Find where the given text appears and provide that cell's center as (x, y) coordinate. 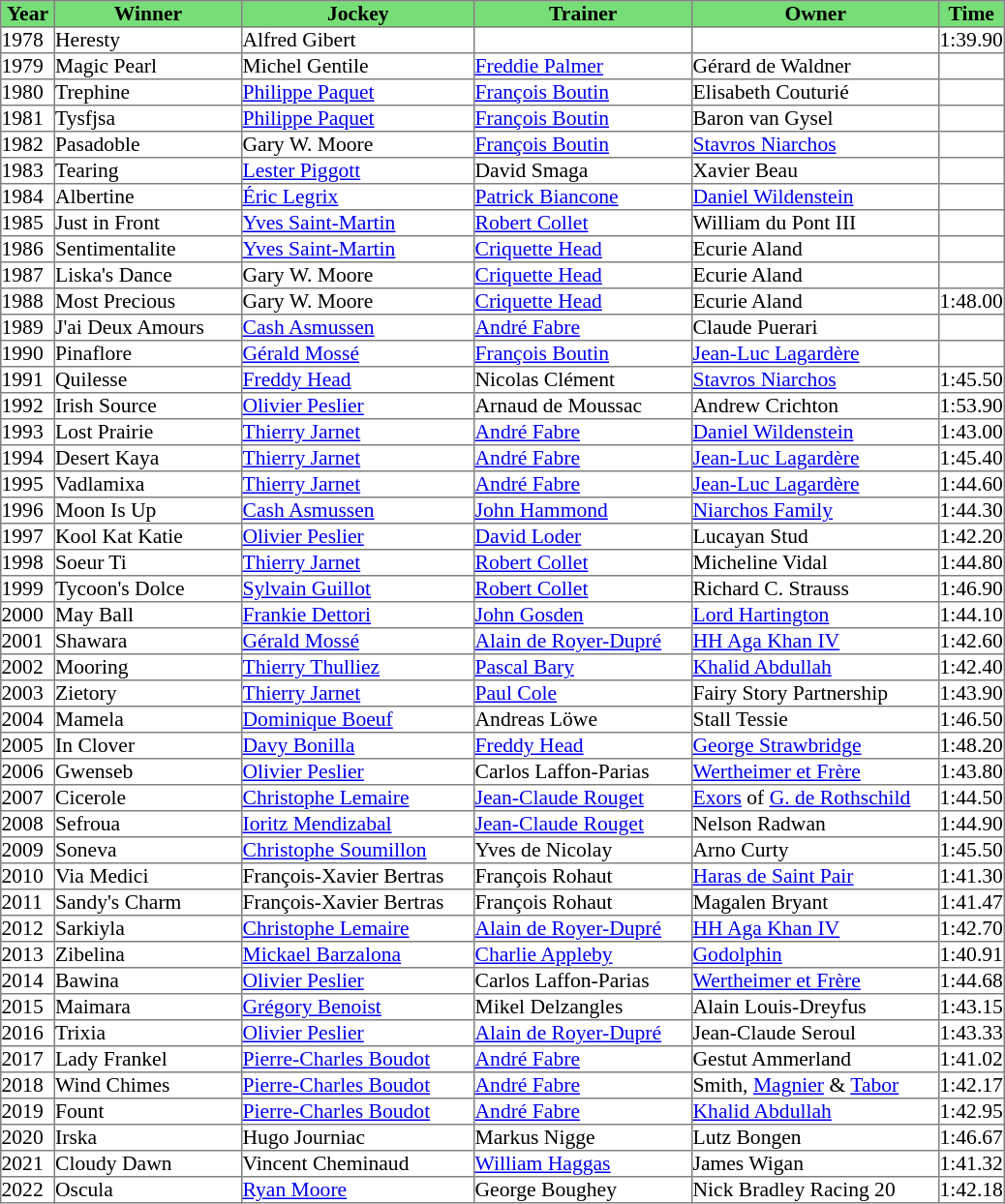
1:42.20 (972, 536)
1998 (28, 563)
Lord Hartington (815, 616)
2019 (28, 1111)
Sarkiyla (148, 929)
2015 (28, 1007)
1996 (28, 511)
1:41.30 (972, 877)
Nelson Radwan (815, 825)
Trixia (148, 1034)
Oscula (148, 1190)
Desert Kaya (148, 459)
Soeur Ti (148, 563)
Xavier Beau (815, 170)
1995 (28, 484)
2001 (28, 641)
1:39.90 (972, 41)
2020 (28, 1138)
David Smaga (583, 170)
Patrick Biancone (583, 197)
Vincent Cheminaud (358, 1163)
Year (28, 14)
Mickael Barzalona (358, 954)
Kool Kat Katie (148, 536)
1991 (28, 379)
Baron van Gysel (815, 118)
1999 (28, 588)
2005 (28, 745)
1:53.90 (972, 406)
Frankie Dettori (358, 616)
1:43.80 (972, 772)
Lost Prairie (148, 432)
Arnaud de Moussac (583, 406)
Freddie Palmer (583, 66)
Sylvain Guillot (358, 588)
Lester Piggott (358, 170)
1989 (28, 327)
2012 (28, 929)
Heresty (148, 41)
1984 (28, 197)
George Strawbridge (815, 745)
George Boughey (583, 1190)
Haras de Saint Pair (815, 877)
2017 (28, 1059)
2010 (28, 877)
1:42.18 (972, 1190)
Shawara (148, 641)
Jockey (358, 14)
Via Medici (148, 877)
2022 (28, 1190)
Magalen Bryant (815, 902)
Magic Pearl (148, 66)
1:44.50 (972, 798)
1:42.17 (972, 1086)
Liska's Dance (148, 275)
William Haggas (583, 1163)
1:46.90 (972, 588)
Lucayan Stud (815, 536)
J'ai Deux Amours (148, 327)
2003 (28, 693)
Just in Front (148, 223)
Irish Source (148, 406)
Vadlamixa (148, 484)
1:42.70 (972, 929)
2021 (28, 1163)
2007 (28, 798)
1980 (28, 93)
1990 (28, 354)
Quilesse (148, 379)
1992 (28, 406)
Time (972, 14)
Mooring (148, 668)
Dominique Boeuf (358, 720)
Albertine (148, 197)
1:44.80 (972, 563)
Alain Louis-Dreyfus (815, 1007)
Alfred Gibert (358, 41)
1:48.20 (972, 745)
Pinaflore (148, 354)
Stall Tessie (815, 720)
Markus Nigge (583, 1138)
1:41.02 (972, 1059)
1:43.33 (972, 1034)
Paul Cole (583, 693)
Mamela (148, 720)
John Gosden (583, 616)
Grégory Benoist (358, 1007)
May Ball (148, 616)
Lutz Bongen (815, 1138)
Jean-Claude Seroul (815, 1034)
2004 (28, 720)
1:44.10 (972, 616)
Christophe Soumillon (358, 850)
2000 (28, 616)
Owner (815, 14)
Fount (148, 1111)
1:42.60 (972, 641)
Sentimentalite (148, 250)
Cicerole (148, 798)
Pascal Bary (583, 668)
1983 (28, 170)
1:41.32 (972, 1163)
2006 (28, 772)
James Wigan (815, 1163)
1:43.15 (972, 1007)
Pasadoble (148, 145)
2013 (28, 954)
1985 (28, 223)
1:42.95 (972, 1111)
2014 (28, 981)
Cloudy Dawn (148, 1163)
1:43.90 (972, 693)
2011 (28, 902)
Wind Chimes (148, 1086)
Davy Bonilla (358, 745)
2016 (28, 1034)
Winner (148, 14)
1:41.47 (972, 902)
1994 (28, 459)
Charlie Appleby (583, 954)
Niarchos Family (815, 511)
Lady Frankel (148, 1059)
Godolphin (815, 954)
1:44.90 (972, 825)
Gérard de Waldner (815, 66)
Tycoon's Dolce (148, 588)
Nick Bradley Racing 20 (815, 1190)
Zibelina (148, 954)
1:40.91 (972, 954)
2008 (28, 825)
Hugo Journiac (358, 1138)
Claude Puerari (815, 327)
Gestut Ammerland (815, 1059)
Smith, Magnier & Tabor (815, 1086)
1:46.50 (972, 720)
Trephine (148, 93)
William du Pont III (815, 223)
Bawina (148, 981)
1997 (28, 536)
Most Precious (148, 302)
Arno Curty (815, 850)
Tearing (148, 170)
Sefroua (148, 825)
1986 (28, 250)
Maimara (148, 1007)
1:44.60 (972, 484)
Trainer (583, 14)
2002 (28, 668)
Exors of G. de Rothschild (815, 798)
Éric Legrix (358, 197)
Tysfjsa (148, 118)
In Clover (148, 745)
Michel Gentile (358, 66)
1:44.68 (972, 981)
2009 (28, 850)
1:46.67 (972, 1138)
Andreas Löwe (583, 720)
Andrew Crichton (815, 406)
Soneva (148, 850)
Richard C. Strauss (815, 588)
Elisabeth Couturié (815, 93)
Moon Is Up (148, 511)
1:42.40 (972, 668)
Gwenseb (148, 772)
Irska (148, 1138)
Ryan Moore (358, 1190)
2018 (28, 1086)
1:48.00 (972, 302)
Mikel Delzangles (583, 1007)
Thierry Thulliez (358, 668)
1993 (28, 432)
1988 (28, 302)
1982 (28, 145)
David Loder (583, 536)
1981 (28, 118)
Ioritz Mendizabal (358, 825)
1978 (28, 41)
1:44.30 (972, 511)
1:45.40 (972, 459)
Zietory (148, 693)
Micheline Vidal (815, 563)
Sandy's Charm (148, 902)
Nicolas Clément (583, 379)
Yves de Nicolay (583, 850)
Fairy Story Partnership (815, 693)
1:43.00 (972, 432)
1979 (28, 66)
1987 (28, 275)
John Hammond (583, 511)
